Locate the cell with the specified text and output its [X, Y] center coordinate. 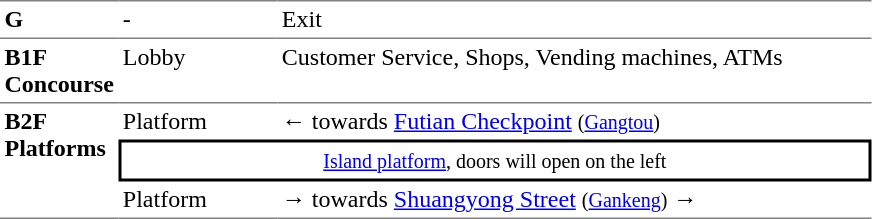
Lobby [198, 71]
Customer Service, Shops, Vending machines, ATMs [574, 71]
B1FConcourse [59, 71]
Island platform, doors will open on the left [494, 161]
Platform [198, 122]
Exit [574, 19]
- [198, 19]
G [59, 19]
← towards Futian Checkpoint (Gangtou) [574, 122]
